Search for the cell housing the specified text and yield its [x, y] center coordinate. 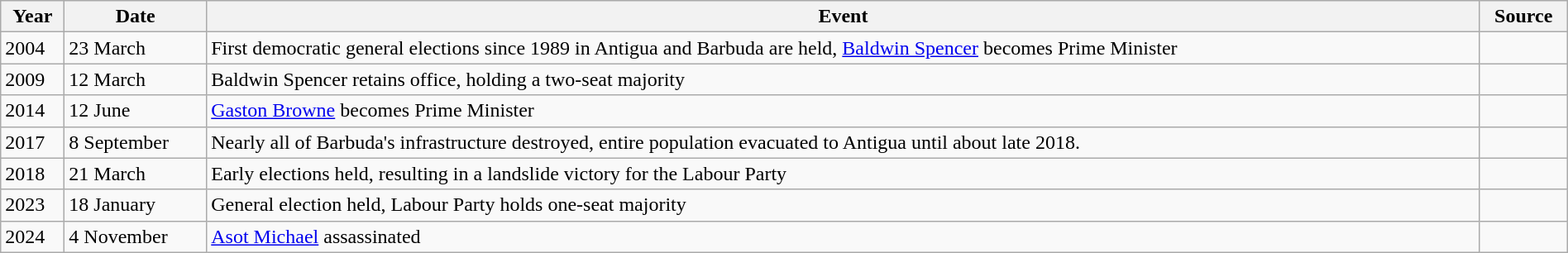
Nearly all of Barbuda's infrastructure destroyed, entire population evacuated to Antigua until about late 2018. [844, 142]
8 September [136, 142]
Year [33, 17]
2017 [33, 142]
2023 [33, 205]
12 March [136, 79]
4 November [136, 236]
23 March [136, 48]
General election held, Labour Party holds one-seat majority [844, 205]
2014 [33, 111]
2009 [33, 79]
2024 [33, 236]
2018 [33, 174]
Source [1523, 17]
First democratic general elections since 1989 in Antigua and Barbuda are held, Baldwin Spencer becomes Prime Minister [844, 48]
Date [136, 17]
Event [844, 17]
Gaston Browne becomes Prime Minister [844, 111]
Asot Michael assassinated [844, 236]
Baldwin Spencer retains office, holding a two-seat majority [844, 79]
Early elections held, resulting in a landslide victory for the Labour Party [844, 174]
12 June [136, 111]
21 March [136, 174]
2004 [33, 48]
18 January [136, 205]
